Find where the given text appears and provide that cell's center as [X, Y] coordinate. 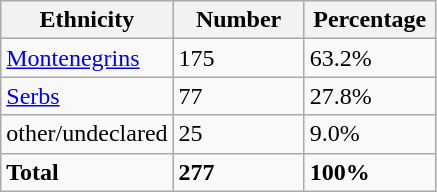
Montenegrins [87, 58]
175 [238, 58]
277 [238, 172]
100% [370, 172]
Number [238, 20]
Serbs [87, 96]
27.8% [370, 96]
9.0% [370, 134]
25 [238, 134]
Ethnicity [87, 20]
Total [87, 172]
other/undeclared [87, 134]
Percentage [370, 20]
77 [238, 96]
63.2% [370, 58]
